Extract the [X, Y] coordinate from the center of the cell holding the provided text.  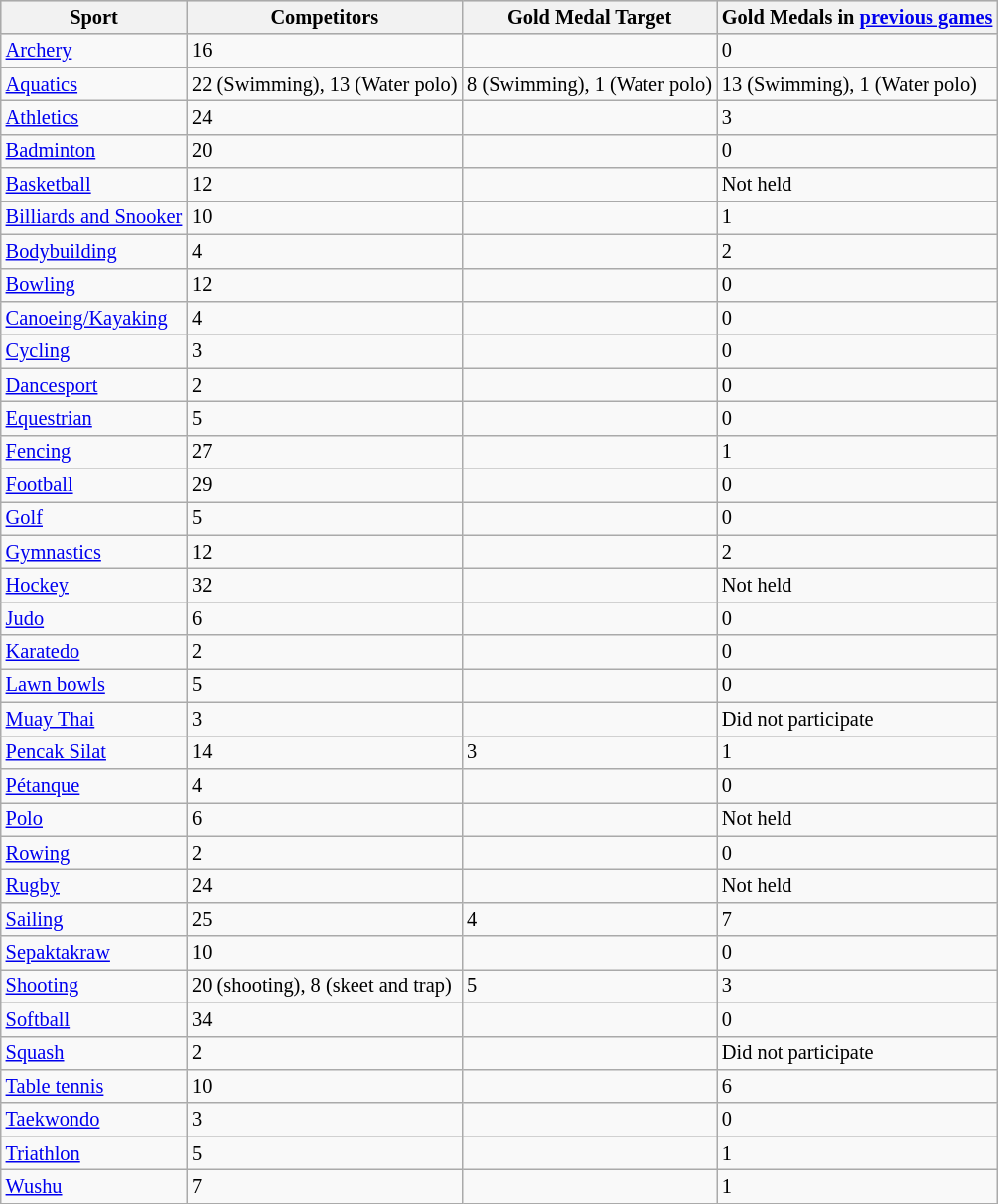
Karatedo [94, 652]
Billiards and Snooker [94, 217]
Muay Thai [94, 719]
Golf [94, 518]
13 (Swimming), 1 (Water polo) [857, 84]
Table tennis [94, 1086]
Gold Medals in previous games [857, 17]
Shooting [94, 986]
34 [324, 1019]
Lawn bowls [94, 685]
Softball [94, 1019]
Wushu [94, 1186]
27 [324, 452]
Sport [94, 17]
Polo [94, 819]
29 [324, 485]
Sepaktakraw [94, 953]
Pencak Silat [94, 752]
Football [94, 485]
Cycling [94, 351]
16 [324, 51]
Judo [94, 618]
Badminton [94, 151]
Rowing [94, 853]
Equestrian [94, 418]
32 [324, 585]
Basketball [94, 185]
Sailing [94, 919]
14 [324, 752]
25 [324, 919]
Fencing [94, 452]
22 (Swimming), 13 (Water polo) [324, 84]
Gymnastics [94, 552]
Aquatics [94, 84]
20 (shooting), 8 (skeet and trap) [324, 986]
Taekwondo [94, 1120]
Triathlon [94, 1153]
Squash [94, 1053]
Archery [94, 51]
Hockey [94, 585]
Rugby [94, 885]
Athletics [94, 117]
20 [324, 151]
Canoeing/Kayaking [94, 318]
Dancesport [94, 385]
8 (Swimming), 1 (Water polo) [590, 84]
Bodybuilding [94, 251]
Gold Medal Target [590, 17]
Bowling [94, 285]
Competitors [324, 17]
Pétanque [94, 785]
